For the text-containing cell, return its midpoint in [X, Y] coordinate format. 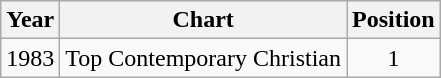
1983 [30, 58]
Position [393, 20]
Top Contemporary Christian [204, 58]
1 [393, 58]
Chart [204, 20]
Year [30, 20]
